Determine the (x, y) coordinate at the center of the cell enclosing the given text.  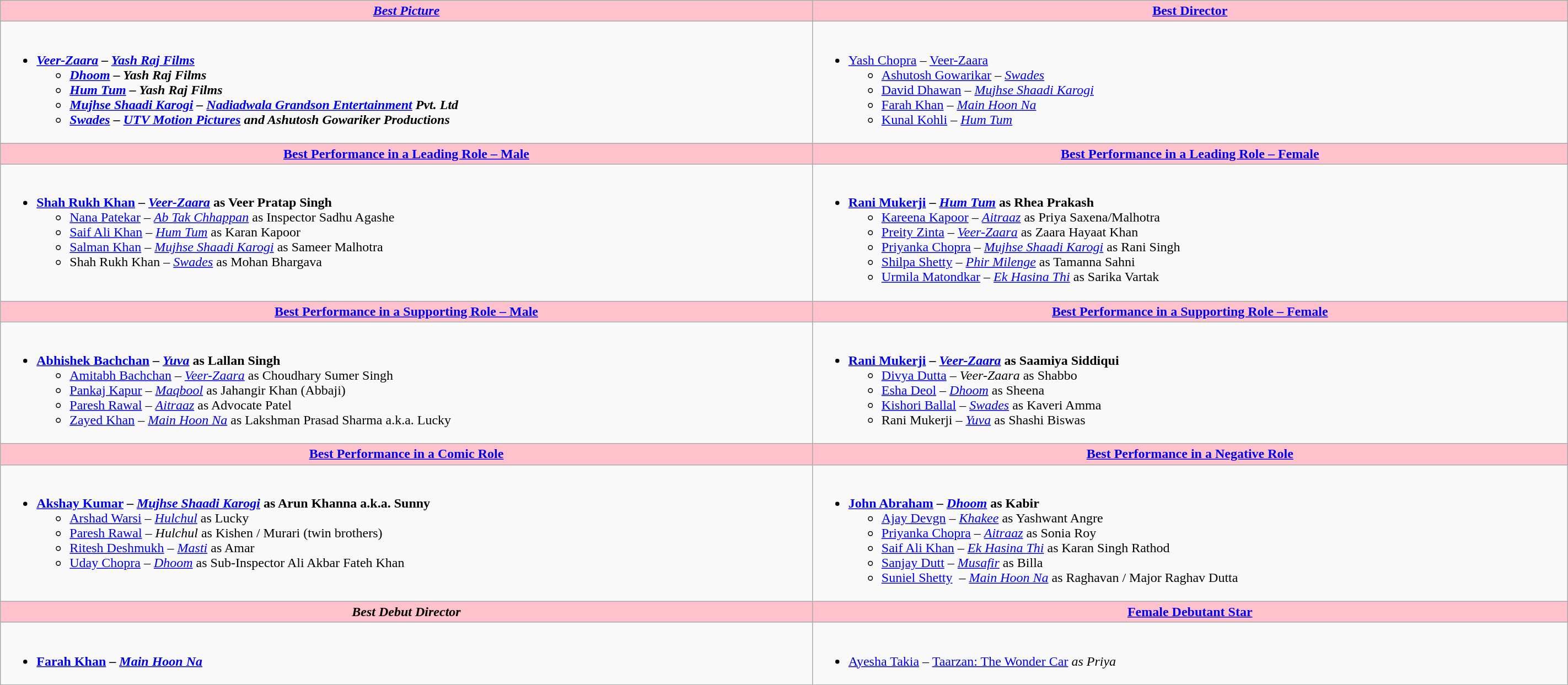
Best Performance in a Leading Role – Male (407, 154)
Female Debutant Star (1190, 612)
Best Debut Director (407, 612)
Best Performance in a Negative Role (1190, 454)
Best Picture (407, 11)
Yash Chopra – Veer-ZaaraAshutosh Gowarikar – SwadesDavid Dhawan – Mujhse Shaadi KarogiFarah Khan – Main Hoon NaKunal Kohli – Hum Tum (1190, 83)
Best Performance in a Leading Role – Female (1190, 154)
Farah Khan – Main Hoon Na (407, 654)
Best Performance in a Supporting Role – Male (407, 311)
Ayesha Takia – Taarzan: The Wonder Car as Priya (1190, 654)
Best Performance in a Comic Role (407, 454)
Best Director (1190, 11)
Best Performance in a Supporting Role – Female (1190, 311)
